Detect which cell encompasses the target text, then output its [X, Y] center coordinate. 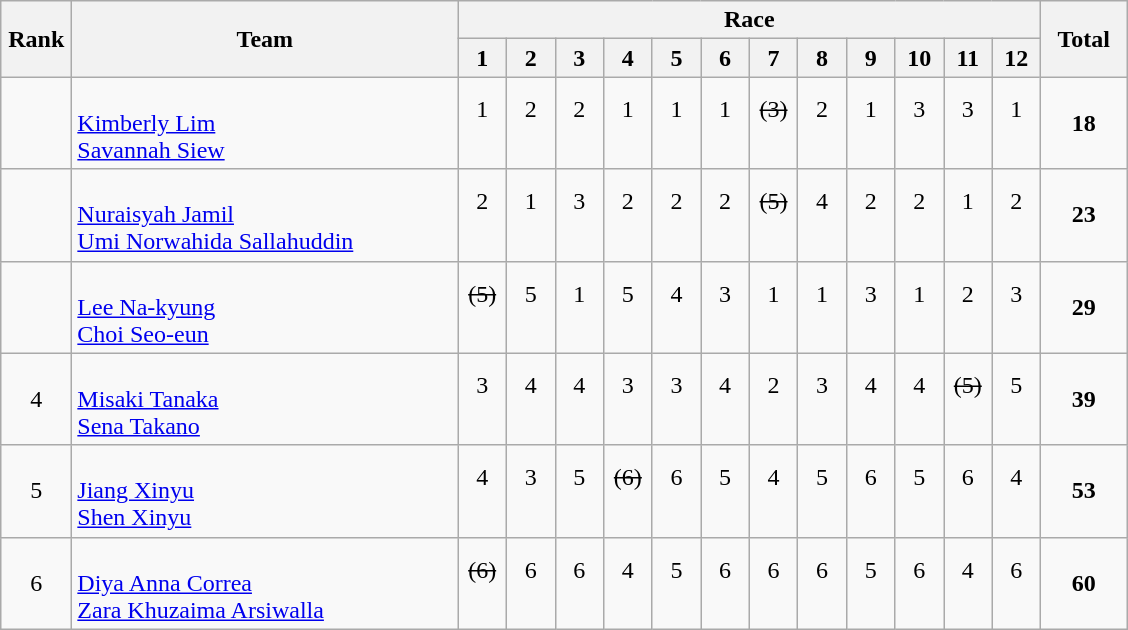
8 [822, 58]
Rank [36, 39]
Race [750, 20]
Diya Anna CorreaZara Khuzaima Arsiwalla [265, 583]
39 [1084, 399]
12 [1016, 58]
29 [1084, 307]
Nuraisyah JamilUmi Norwahida Sallahuddin [265, 215]
53 [1084, 491]
Total [1084, 39]
23 [1084, 215]
Kimberly LimSavannah Siew [265, 123]
18 [1084, 123]
10 [920, 58]
Misaki TanakaSena Takano [265, 399]
Lee Na-kyungChoi Seo-eun [265, 307]
11 [968, 58]
7 [774, 58]
Team [265, 39]
9 [870, 58]
Jiang XinyuShen Xinyu [265, 491]
(3) [774, 123]
60 [1084, 583]
